Provide the (X, Y) coordinate of the cell's center where the given text is located.  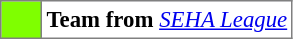
Team from SEHA League (166, 20)
